Determine the [X, Y] coordinate at the center of the cell enclosing the given text.  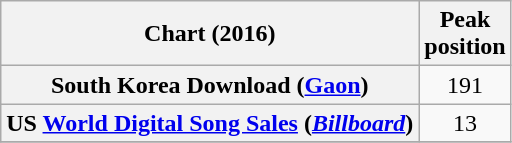
13 [465, 123]
191 [465, 85]
US World Digital Song Sales (Billboard) [210, 123]
Chart (2016) [210, 34]
Peakposition [465, 34]
South Korea Download (Gaon) [210, 85]
